Identify which cell holds the provided text, then report its [X, Y] central coordinate. 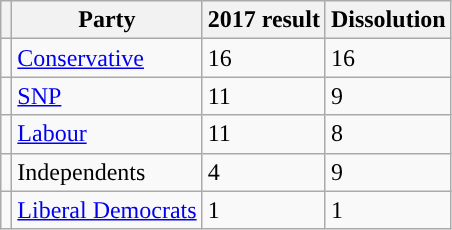
Labour [107, 134]
Liberal Democrats [107, 210]
Dissolution [388, 20]
2017 result [264, 20]
Independents [107, 172]
Conservative [107, 58]
4 [264, 172]
SNP [107, 96]
Party [107, 20]
8 [388, 134]
